Find where the given text appears and provide that cell's center as [x, y] coordinate. 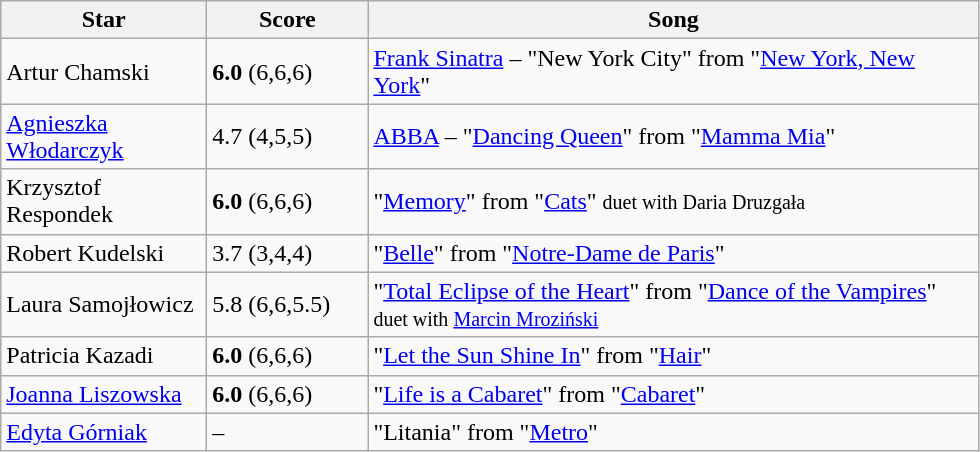
Joanna Liszowska [104, 394]
Song [674, 20]
"Memory" from "Cats" duet with Daria Druzgała [674, 202]
"Total Eclipse of the Heart" from "Dance of the Vampires" duet with Marcin Mroziński [674, 304]
Frank Sinatra – "New York City" from "New York, New York" [674, 72]
Artur Chamski [104, 72]
5.8 (6,6,5.5) [288, 304]
"Belle" from "Notre-Dame de Paris" [674, 253]
Agnieszka Włodarczyk [104, 136]
3.7 (3,4,4) [288, 253]
Robert Kudelski [104, 253]
Star [104, 20]
"Let the Sun Shine In" from "Hair" [674, 356]
"Life is a Cabaret" from "Cabaret" [674, 394]
ABBA – "Dancing Queen" from "Mamma Mia" [674, 136]
Krzysztof Respondek [104, 202]
Laura Samojłowicz [104, 304]
4.7 (4,5,5) [288, 136]
– [288, 432]
Patricia Kazadi [104, 356]
Score [288, 20]
"Litania" from "Metro" [674, 432]
Edyta Górniak [104, 432]
